Find where the given text appears and provide that cell's center as (X, Y) coordinate. 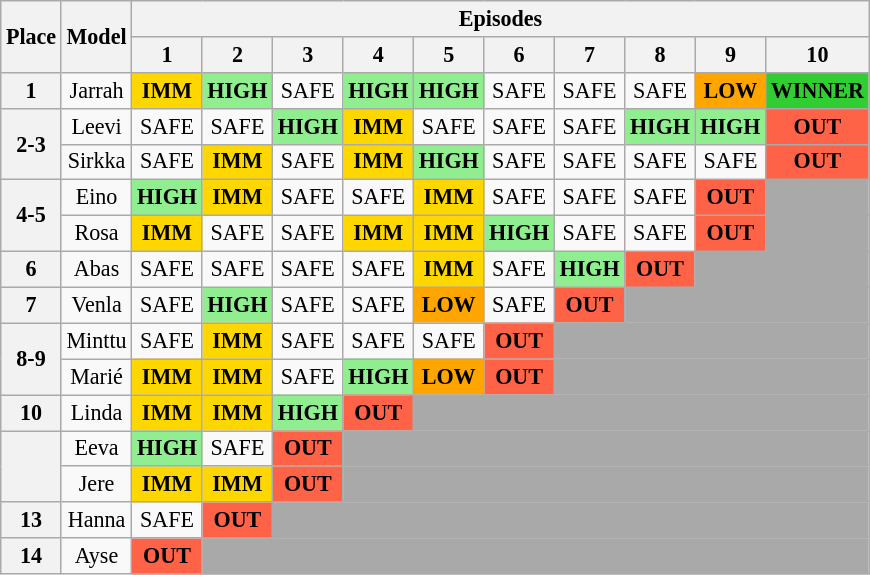
14 (32, 556)
Sirkka (96, 162)
Place (32, 36)
Rosa (96, 233)
Linda (96, 412)
Leevi (96, 126)
5 (448, 54)
9 (730, 54)
2 (237, 54)
4 (378, 54)
Model (96, 36)
8 (660, 54)
2-3 (32, 144)
Hanna (96, 520)
3 (308, 54)
8-9 (32, 359)
Minttu (96, 341)
Eeva (96, 448)
Venla (96, 305)
13 (32, 520)
Ayse (96, 556)
4-5 (32, 216)
Jere (96, 484)
WINNER (818, 90)
Episodes (500, 18)
Eino (96, 198)
Marié (96, 377)
Abas (96, 269)
Jarrah (96, 90)
